Extract the [X, Y] coordinate from the center of the cell holding the provided text.  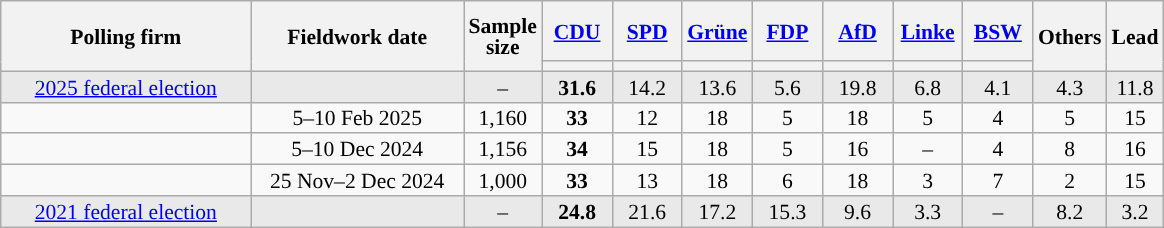
7 [998, 180]
3 [928, 180]
31.6 [577, 86]
13.6 [717, 86]
15.3 [787, 212]
8 [1070, 150]
AfD [857, 31]
13 [647, 180]
5–10 Feb 2025 [358, 118]
1,156 [503, 150]
Samplesize [503, 36]
SPD [647, 31]
4.3 [1070, 86]
8.2 [1070, 212]
12 [647, 118]
BSW [998, 31]
14.2 [647, 86]
5.6 [787, 86]
19.8 [857, 86]
3.2 [1136, 212]
2 [1070, 180]
3.3 [928, 212]
34 [577, 150]
6 [787, 180]
Grüne [717, 31]
Lead [1136, 36]
2021 federal election [126, 212]
1,160 [503, 118]
9.6 [857, 212]
Linke [928, 31]
11.8 [1136, 86]
24.8 [577, 212]
Others [1070, 36]
CDU [577, 31]
5–10 Dec 2024 [358, 150]
21.6 [647, 212]
4.1 [998, 86]
6.8 [928, 86]
2025 federal election [126, 86]
Polling firm [126, 36]
Fieldwork date [358, 36]
25 Nov–2 Dec 2024 [358, 180]
FDP [787, 31]
17.2 [717, 212]
1,000 [503, 180]
